Provide the [x, y] coordinate of the cell's center where the given text is located.  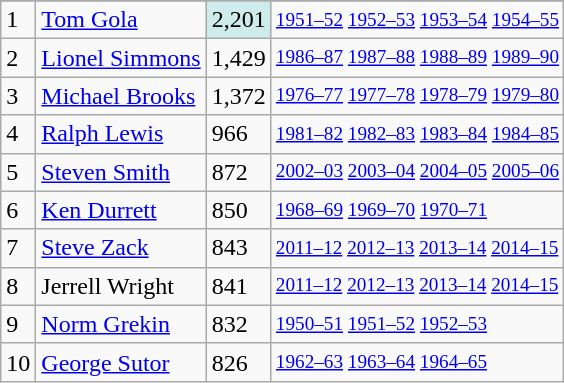
6 [18, 210]
1986–87 1987–88 1988–89 1989–90 [417, 58]
850 [238, 210]
Norm Grekin [121, 324]
1 [18, 20]
1,372 [238, 96]
Jerrell Wright [121, 286]
1950–51 1951–52 1952–53 [417, 324]
Tom Gola [121, 20]
872 [238, 172]
George Sutor [121, 362]
1962–63 1963–64 1964–65 [417, 362]
1,429 [238, 58]
843 [238, 248]
966 [238, 134]
1976–77 1977–78 1978–79 1979–80 [417, 96]
3 [18, 96]
2,201 [238, 20]
1981–82 1982–83 1983–84 1984–85 [417, 134]
2002–03 2003–04 2004–05 2005–06 [417, 172]
10 [18, 362]
1951–52 1952–53 1953–54 1954–55 [417, 20]
9 [18, 324]
Steven Smith [121, 172]
Lionel Simmons [121, 58]
841 [238, 286]
Ralph Lewis [121, 134]
2 [18, 58]
Ken Durrett [121, 210]
7 [18, 248]
826 [238, 362]
Michael Brooks [121, 96]
8 [18, 286]
4 [18, 134]
1968–69 1969–70 1970–71 [417, 210]
832 [238, 324]
Steve Zack [121, 248]
5 [18, 172]
